Pinpoint the cell where the given text exists, returning its (X, Y) midpoint coordinate. 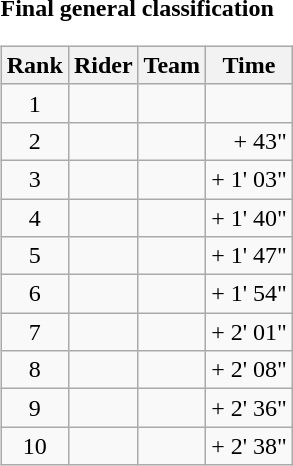
+ 1' 54" (250, 294)
4 (34, 217)
7 (34, 332)
+ 2' 01" (250, 332)
3 (34, 179)
+ 43" (250, 141)
1 (34, 103)
+ 1' 03" (250, 179)
Team (172, 65)
8 (34, 370)
+ 1' 47" (250, 256)
+ 2' 38" (250, 446)
+ 2' 08" (250, 370)
5 (34, 256)
10 (34, 446)
9 (34, 408)
+ 1' 40" (250, 217)
6 (34, 294)
+ 2' 36" (250, 408)
Time (250, 65)
Rank (34, 65)
Rider (103, 65)
2 (34, 141)
